Return (x, y) of the center of cell containing provided text 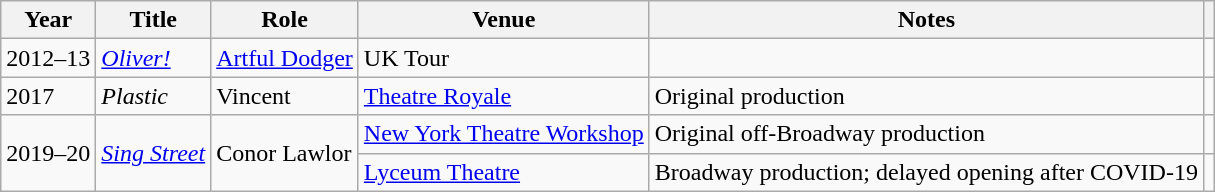
Original off-Broadway production (926, 134)
Notes (926, 20)
UK Tour (504, 58)
Title (154, 20)
Plastic (154, 96)
Original production (926, 96)
Theatre Royale (504, 96)
Broadway production; delayed opening after COVID-19 (926, 172)
Role (285, 20)
Artful Dodger (285, 58)
Oliver! (154, 58)
Conor Lawlor (285, 153)
2019–20 (48, 153)
2012–13 (48, 58)
New York Theatre Workshop (504, 134)
Venue (504, 20)
Sing Street (154, 153)
2017 (48, 96)
Year (48, 20)
Lyceum Theatre (504, 172)
Vincent (285, 96)
